Extract the (x, y) coordinate from the center of the cell holding the provided text.  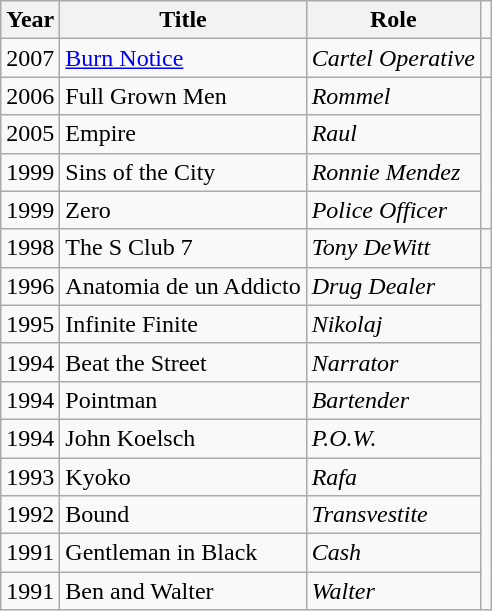
2006 (30, 96)
Transvestite (393, 515)
Gentleman in Black (183, 553)
1992 (30, 515)
P.O.W. (393, 438)
The S Club 7 (183, 248)
Walter (393, 591)
2005 (30, 134)
Title (183, 20)
1996 (30, 286)
Narrator (393, 362)
Raul (393, 134)
Full Grown Men (183, 96)
Empire (183, 134)
Cartel Operative (393, 58)
Bartender (393, 400)
Rafa (393, 477)
John Koelsch (183, 438)
Role (393, 20)
Ben and Walter (183, 591)
Drug Dealer (393, 286)
Sins of the City (183, 172)
Rommel (393, 96)
Beat the Street (183, 362)
1995 (30, 324)
Bound (183, 515)
Year (30, 20)
1993 (30, 477)
Nikolaj (393, 324)
1998 (30, 248)
Police Officer (393, 210)
2007 (30, 58)
Burn Notice (183, 58)
Infinite Finite (183, 324)
Cash (393, 553)
Anatomia de un Addicto (183, 286)
Kyoko (183, 477)
Pointman (183, 400)
Tony DeWitt (393, 248)
Zero (183, 210)
Ronnie Mendez (393, 172)
